Return (x, y) of the center of cell containing provided text 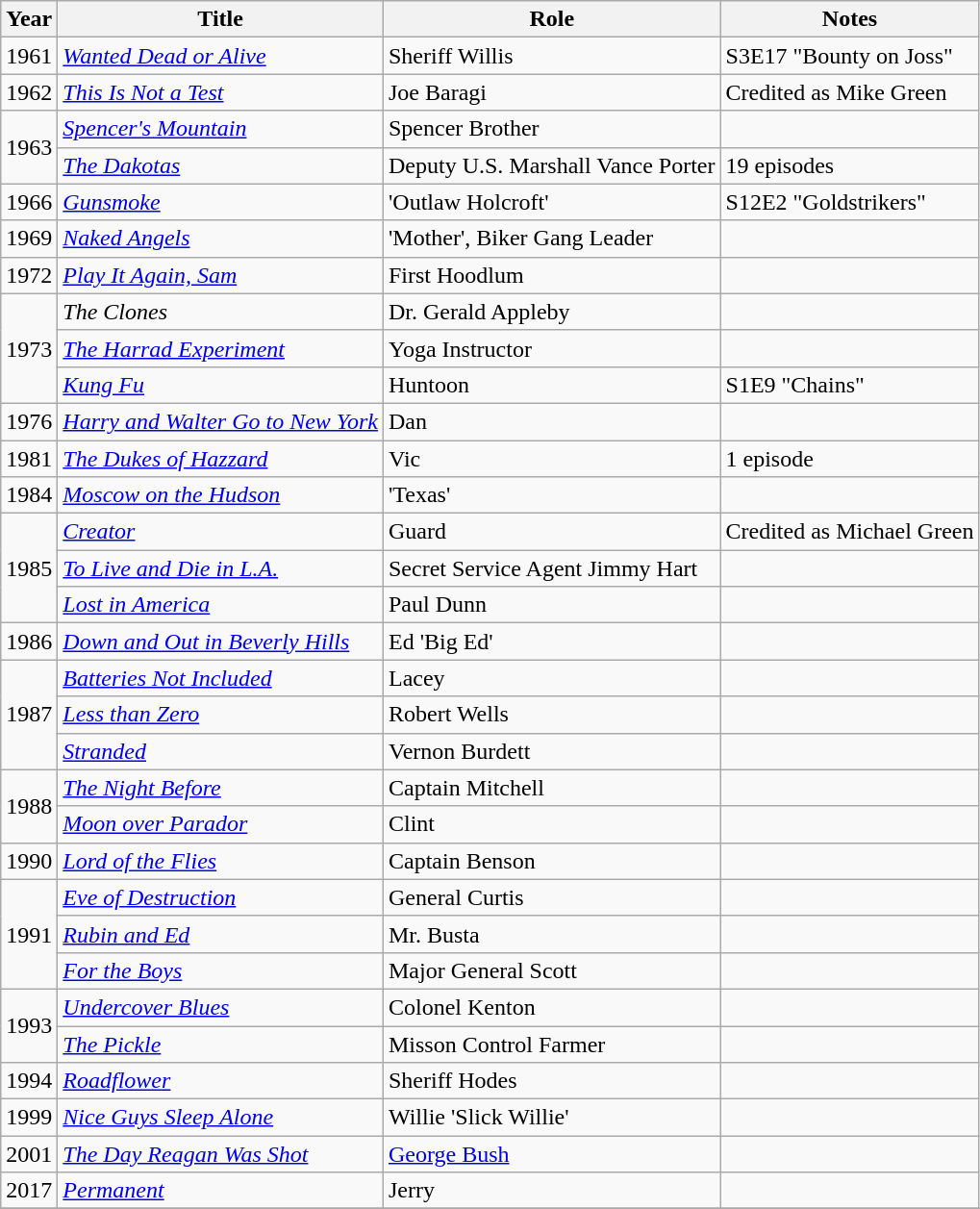
General Curtis (552, 897)
Huntoon (552, 385)
Nice Guys Sleep Alone (221, 1118)
Guard (552, 532)
The Harrad Experiment (221, 348)
1988 (29, 806)
The Dakotas (221, 165)
Misson Control Farmer (552, 1044)
Batteries Not Included (221, 678)
For the Boys (221, 970)
Stranded (221, 751)
'Outlaw Holcroft' (552, 202)
Rubin and Ed (221, 934)
The Day Reagan Was Shot (221, 1154)
Creator (221, 532)
Undercover Blues (221, 1007)
1962 (29, 92)
Down and Out in Beverly Hills (221, 642)
1994 (29, 1081)
Deputy U.S. Marshall Vance Porter (552, 165)
Clint (552, 824)
'Texas' (552, 495)
To Live and Die in L.A. (221, 568)
S3E17 "Bounty on Joss" (850, 56)
Wanted Dead or Alive (221, 56)
Moscow on the Hudson (221, 495)
The Clones (221, 312)
1990 (29, 861)
Harry and Walter Go to New York (221, 421)
1972 (29, 275)
Captain Mitchell (552, 788)
1993 (29, 1025)
Less than Zero (221, 715)
Dan (552, 421)
1985 (29, 568)
Vic (552, 459)
19 episodes (850, 165)
1976 (29, 421)
Secret Service Agent Jimmy Hart (552, 568)
1961 (29, 56)
Role (552, 19)
Credited as Michael Green (850, 532)
Yoga Instructor (552, 348)
Eve of Destruction (221, 897)
2017 (29, 1191)
Willie 'Slick Willie' (552, 1118)
Robert Wells (552, 715)
S12E2 "Goldstrikers" (850, 202)
Year (29, 19)
Kung Fu (221, 385)
The Dukes of Hazzard (221, 459)
Sheriff Willis (552, 56)
Ed 'Big Ed' (552, 642)
Gunsmoke (221, 202)
1984 (29, 495)
The Pickle (221, 1044)
Roadflower (221, 1081)
Vernon Burdett (552, 751)
Mr. Busta (552, 934)
1 episode (850, 459)
2001 (29, 1154)
S1E9 "Chains" (850, 385)
Title (221, 19)
1969 (29, 239)
First Hoodlum (552, 275)
Credited as Mike Green (850, 92)
Joe Baragi (552, 92)
Lost in America (221, 605)
Major General Scott (552, 970)
Captain Benson (552, 861)
Naked Angels (221, 239)
1986 (29, 642)
Paul Dunn (552, 605)
Dr. Gerald Appleby (552, 312)
1981 (29, 459)
Lacey (552, 678)
George Bush (552, 1154)
Notes (850, 19)
1991 (29, 934)
Play It Again, Sam (221, 275)
1966 (29, 202)
1963 (29, 147)
1987 (29, 715)
Lord of the Flies (221, 861)
Spencer's Mountain (221, 129)
Colonel Kenton (552, 1007)
Jerry (552, 1191)
Spencer Brother (552, 129)
Permanent (221, 1191)
Sheriff Hodes (552, 1081)
This Is Not a Test (221, 92)
1973 (29, 348)
1999 (29, 1118)
'Mother', Biker Gang Leader (552, 239)
Moon over Parador (221, 824)
The Night Before (221, 788)
